Scan for the cell matching the given text and deliver its (X, Y) coordinate at center. 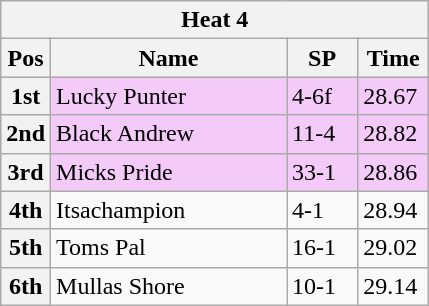
4-6f (322, 96)
28.94 (394, 210)
28.82 (394, 134)
SP (322, 58)
4th (26, 210)
33-1 (322, 172)
4-1 (322, 210)
1st (26, 96)
6th (26, 286)
Itsachampion (169, 210)
Time (394, 58)
3rd (26, 172)
Mullas Shore (169, 286)
Name (169, 58)
29.02 (394, 248)
29.14 (394, 286)
Heat 4 (215, 20)
Black Andrew (169, 134)
10-1 (322, 286)
28.86 (394, 172)
Micks Pride (169, 172)
28.67 (394, 96)
11-4 (322, 134)
16-1 (322, 248)
5th (26, 248)
Lucky Punter (169, 96)
2nd (26, 134)
Pos (26, 58)
Toms Pal (169, 248)
